From the cell containing the given text, extract its center point as [X, Y] coordinate. 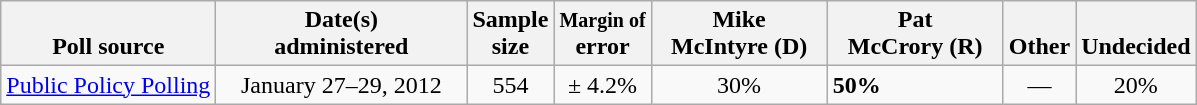
20% [1136, 85]
± 4.2% [602, 85]
Poll source [108, 34]
Samplesize [510, 34]
Undecided [1136, 34]
Public Policy Polling [108, 85]
PatMcCrory (R) [915, 34]
Other [1039, 34]
January 27–29, 2012 [342, 85]
Date(s)administered [342, 34]
50% [915, 85]
554 [510, 85]
MikeMcIntyre (D) [739, 34]
— [1039, 85]
30% [739, 85]
Margin oferror [602, 34]
